Locate the cell with the specified text and output its (X, Y) center coordinate. 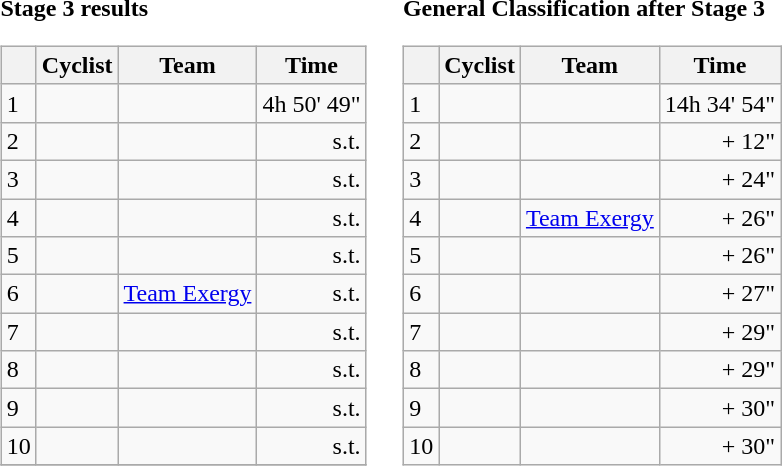
14h 34' 54" (720, 103)
4h 50' 49" (312, 103)
+ 27" (720, 294)
+ 24" (720, 179)
+ 12" (720, 141)
